Detect which cell encompasses the target text, then output its (x, y) center coordinate. 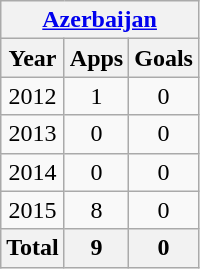
8 (96, 210)
Total (33, 248)
Apps (96, 58)
Year (33, 58)
9 (96, 248)
1 (96, 96)
2013 (33, 134)
2015 (33, 210)
Azerbaijan (100, 20)
Goals (164, 58)
2012 (33, 96)
2014 (33, 172)
